For the text-containing cell, return its midpoint in (x, y) coordinate format. 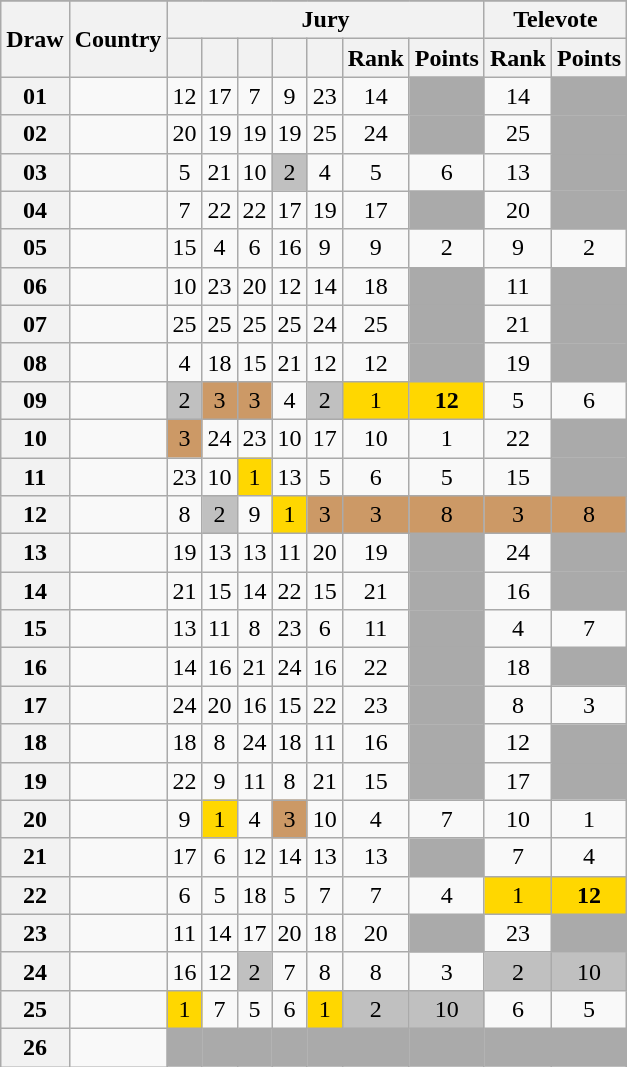
01 (35, 96)
03 (35, 172)
Draw (35, 39)
05 (35, 248)
07 (35, 324)
06 (35, 286)
04 (35, 210)
Televote (555, 20)
Country (118, 39)
09 (35, 400)
26 (35, 1047)
Jury (326, 20)
02 (35, 134)
08 (35, 362)
